Extract the (X, Y) coordinate from the center of the cell holding the provided text.  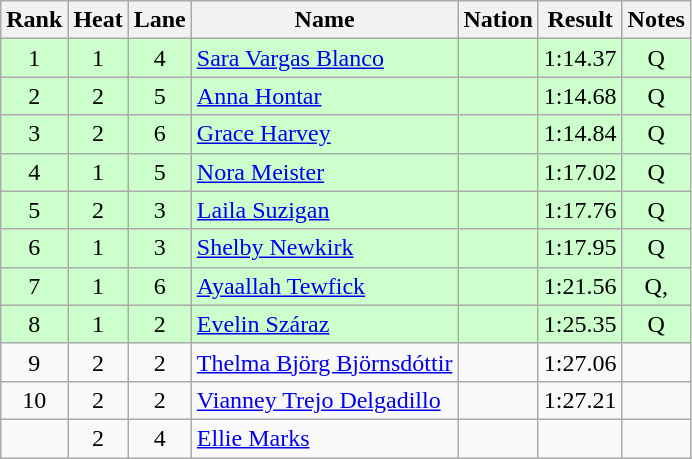
Vianney Trejo Delgadillo (324, 400)
1:21.56 (580, 286)
8 (34, 324)
1:17.76 (580, 210)
Laila Suzigan (324, 210)
Anna Hontar (324, 96)
Rank (34, 20)
Name (324, 20)
Nation (498, 20)
1:27.21 (580, 400)
7 (34, 286)
1:14.68 (580, 96)
Shelby Newkirk (324, 248)
1:25.35 (580, 324)
Sara Vargas Blanco (324, 58)
Evelin Száraz (324, 324)
Heat (98, 20)
9 (34, 362)
Ayaallah Tewfick (324, 286)
Thelma Björg Björnsdóttir (324, 362)
1:14.84 (580, 134)
Result (580, 20)
1:14.37 (580, 58)
Nora Meister (324, 172)
1:27.06 (580, 362)
Notes (656, 20)
10 (34, 400)
Lane (160, 20)
1:17.95 (580, 248)
Grace Harvey (324, 134)
Q, (656, 286)
1:17.02 (580, 172)
Ellie Marks (324, 438)
